Return (X, Y) of the center of cell containing provided text 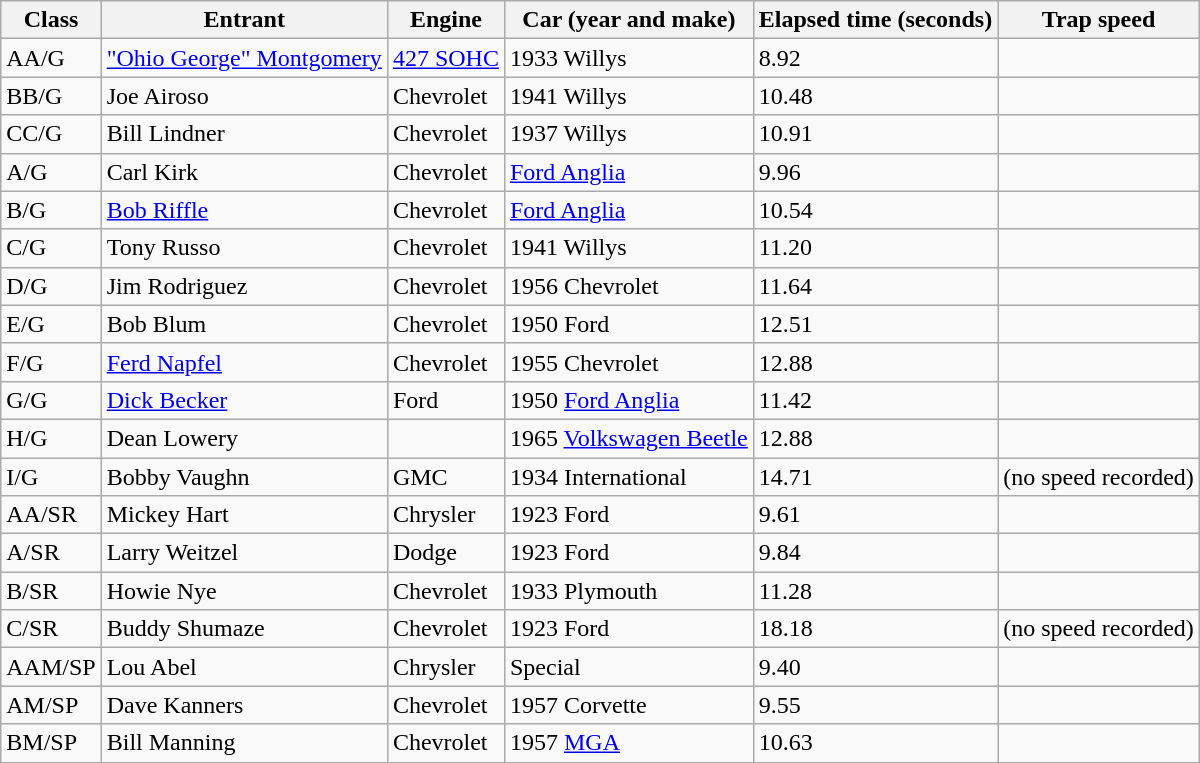
AAM/SP (51, 667)
1937 Willys (628, 134)
11.64 (875, 286)
1950 Ford Anglia (628, 400)
Elapsed time (seconds) (875, 20)
9.84 (875, 553)
AM/SP (51, 705)
9.61 (875, 515)
1934 International (628, 477)
1950 Ford (628, 324)
Dodge (446, 553)
427 SOHC (446, 58)
Dave Kanners (244, 705)
Ferd Napfel (244, 362)
A/G (51, 172)
CC/G (51, 134)
9.40 (875, 667)
11.42 (875, 400)
1955 Chevrolet (628, 362)
10.54 (875, 210)
Jim Rodriguez (244, 286)
AA/G (51, 58)
Engine (446, 20)
BM/SP (51, 743)
14.71 (875, 477)
Dick Becker (244, 400)
Tony Russo (244, 248)
Bobby Vaughn (244, 477)
1956 Chevrolet (628, 286)
Bill Lindner (244, 134)
H/G (51, 438)
Carl Kirk (244, 172)
18.18 (875, 629)
I/G (51, 477)
GMC (446, 477)
E/G (51, 324)
B/SR (51, 591)
Dean Lowery (244, 438)
"Ohio George" Montgomery (244, 58)
C/SR (51, 629)
Joe Airoso (244, 96)
Special (628, 667)
Bob Blum (244, 324)
Ford (446, 400)
A/SR (51, 553)
Bob Riffle (244, 210)
G/G (51, 400)
Lou Abel (244, 667)
Mickey Hart (244, 515)
10.48 (875, 96)
AA/SR (51, 515)
Class (51, 20)
10.91 (875, 134)
1957 MGA (628, 743)
C/G (51, 248)
Trap speed (1099, 20)
9.96 (875, 172)
Howie Nye (244, 591)
11.28 (875, 591)
Buddy Shumaze (244, 629)
1933 Willys (628, 58)
F/G (51, 362)
12.51 (875, 324)
B/G (51, 210)
1933 Plymouth (628, 591)
Bill Manning (244, 743)
BB/G (51, 96)
1965 Volkswagen Beetle (628, 438)
11.20 (875, 248)
Entrant (244, 20)
1957 Corvette (628, 705)
10.63 (875, 743)
8.92 (875, 58)
D/G (51, 286)
Larry Weitzel (244, 553)
9.55 (875, 705)
Car (year and make) (628, 20)
